Detect which cell encompasses the target text, then output its [x, y] center coordinate. 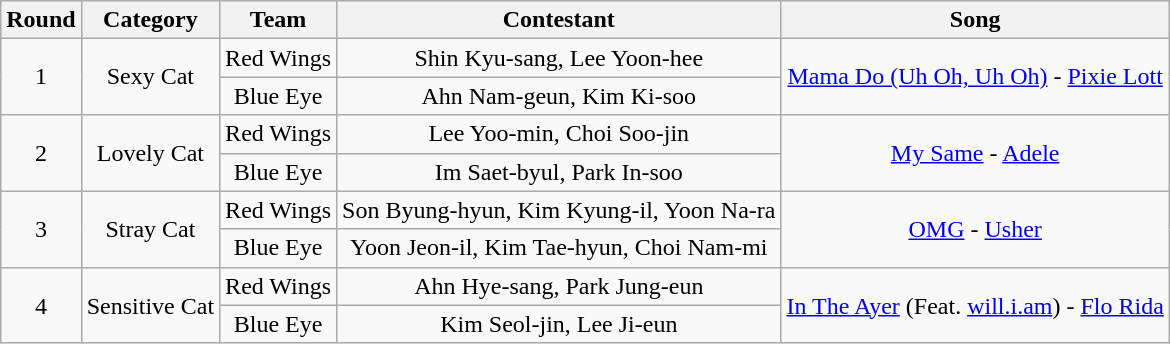
Im Saet-byul, Park In-soo [559, 172]
Song [975, 20]
Kim Seol-jin, Lee Ji-eun [559, 324]
Lovely Cat [150, 153]
Contestant [559, 20]
1 [41, 77]
4 [41, 305]
Stray Cat [150, 229]
Lee Yoo-min, Choi Soo-jin [559, 134]
My Same - Adele [975, 153]
Ahn Nam-geun, Kim Ki-soo [559, 96]
Yoon Jeon-il, Kim Tae-hyun, Choi Nam-mi [559, 248]
2 [41, 153]
Ahn Hye-sang, Park Jung-eun [559, 286]
OMG - Usher [975, 229]
Category [150, 20]
Son Byung-hyun, Kim Kyung-il, Yoon Na-ra [559, 210]
Shin Kyu-sang, Lee Yoon-hee [559, 58]
In The Ayer (Feat. will.i.am) - Flo Rida [975, 305]
Sexy Cat [150, 77]
Sensitive Cat [150, 305]
Mama Do (Uh Oh, Uh Oh) - Pixie Lott [975, 77]
Round [41, 20]
3 [41, 229]
Team [278, 20]
